From the cell containing the given text, extract its center point as [x, y] coordinate. 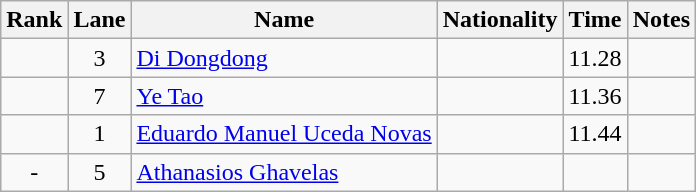
Notes [661, 20]
11.36 [595, 96]
Nationality [500, 20]
3 [100, 58]
11.28 [595, 58]
5 [100, 172]
Time [595, 20]
11.44 [595, 134]
Rank [34, 20]
Eduardo Manuel Uceda Novas [284, 134]
7 [100, 96]
Ye Tao [284, 96]
Di Dongdong [284, 58]
Name [284, 20]
Athanasios Ghavelas [284, 172]
1 [100, 134]
Lane [100, 20]
- [34, 172]
